Return [X, Y] of the center of cell containing provided text 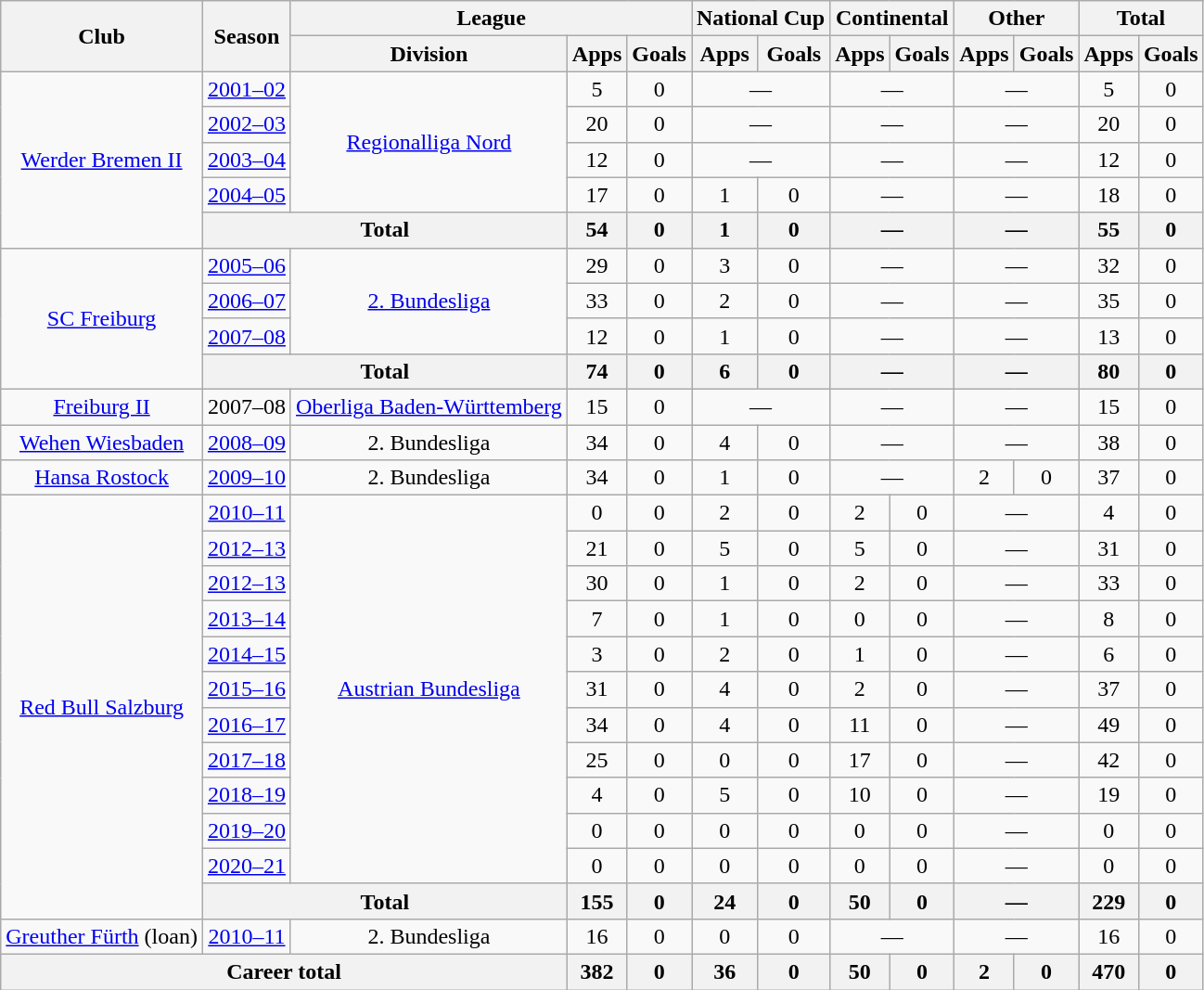
2009–10 [247, 478]
Continental [892, 19]
Greuther Fürth (loan) [102, 936]
21 [596, 548]
Career total [284, 971]
Hansa Rostock [102, 478]
35 [1108, 301]
2019–20 [247, 830]
54 [596, 230]
Freiburg II [102, 406]
2006–07 [247, 301]
19 [1108, 795]
8 [1108, 619]
2004–05 [247, 195]
49 [1108, 725]
55 [1108, 230]
Club [102, 36]
30 [596, 584]
Season [247, 36]
32 [1108, 265]
24 [725, 901]
2003–04 [247, 160]
470 [1108, 971]
Oberliga Baden-Württemberg [429, 406]
18 [1108, 195]
2013–14 [247, 619]
Austrian Bundesliga [429, 690]
2014–15 [247, 654]
Division [429, 54]
36 [725, 971]
11 [860, 725]
29 [596, 265]
7 [596, 619]
Other [1017, 19]
10 [860, 795]
25 [596, 760]
Red Bull Salzburg [102, 707]
2001–02 [247, 89]
13 [1108, 336]
38 [1108, 443]
2020–21 [247, 866]
155 [596, 901]
Werder Bremen II [102, 160]
SC Freiburg [102, 318]
2015–16 [247, 689]
42 [1108, 760]
2005–06 [247, 265]
229 [1108, 901]
2017–18 [247, 760]
National Cup [761, 19]
2008–09 [247, 443]
2018–19 [247, 795]
2016–17 [247, 725]
74 [596, 371]
League [491, 19]
382 [596, 971]
Wehen Wiesbaden [102, 443]
80 [1108, 371]
2002–03 [247, 124]
Regionalliga Nord [429, 142]
